Output the [x, y] coordinate of the center of the cell containing the given text.  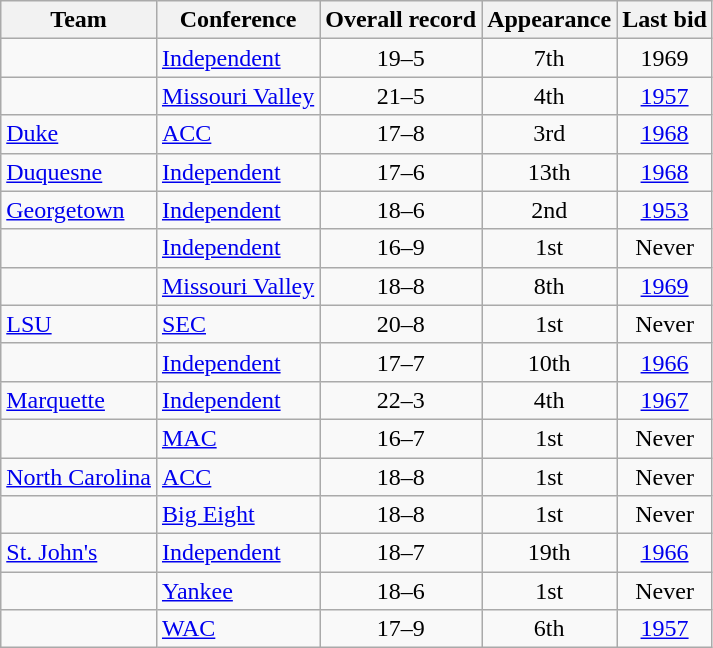
Marquette [79, 400]
North Carolina [79, 477]
21–5 [401, 96]
17–8 [401, 134]
1967 [665, 400]
8th [550, 286]
MAC [238, 438]
Big Eight [238, 515]
13th [550, 172]
LSU [79, 324]
22–3 [401, 400]
2nd [550, 210]
17–9 [401, 629]
Overall record [401, 20]
10th [550, 362]
6th [550, 629]
7th [550, 58]
Conference [238, 20]
Duke [79, 134]
17–7 [401, 362]
19th [550, 553]
3rd [550, 134]
Last bid [665, 20]
Team [79, 20]
19–5 [401, 58]
1953 [665, 210]
16–9 [401, 248]
Yankee [238, 591]
SEC [238, 324]
16–7 [401, 438]
Georgetown [79, 210]
20–8 [401, 324]
Duquesne [79, 172]
18–7 [401, 553]
17–6 [401, 172]
St. John's [79, 553]
Appearance [550, 20]
WAC [238, 629]
